Pinpoint the cell where the given text exists, returning its [X, Y] midpoint coordinate. 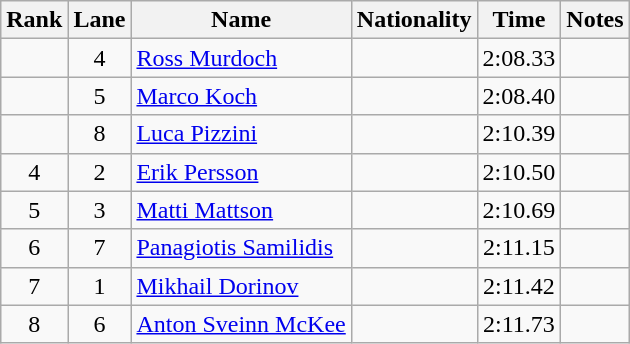
2 [100, 172]
Nationality [414, 20]
Lane [100, 20]
2:10.50 [519, 172]
2:08.33 [519, 58]
2:10.39 [519, 134]
Matti Mattson [241, 210]
Luca Pizzini [241, 134]
1 [100, 286]
Ross Murdoch [241, 58]
2:08.40 [519, 96]
Erik Persson [241, 172]
Rank [34, 20]
Marco Koch [241, 96]
Time [519, 20]
2:11.73 [519, 324]
Name [241, 20]
Panagiotis Samilidis [241, 248]
Mikhail Dorinov [241, 286]
Notes [595, 20]
2:11.42 [519, 286]
2:11.15 [519, 248]
3 [100, 210]
2:10.69 [519, 210]
Anton Sveinn McKee [241, 324]
